Pinpoint the cell where the given text exists, returning its (X, Y) midpoint coordinate. 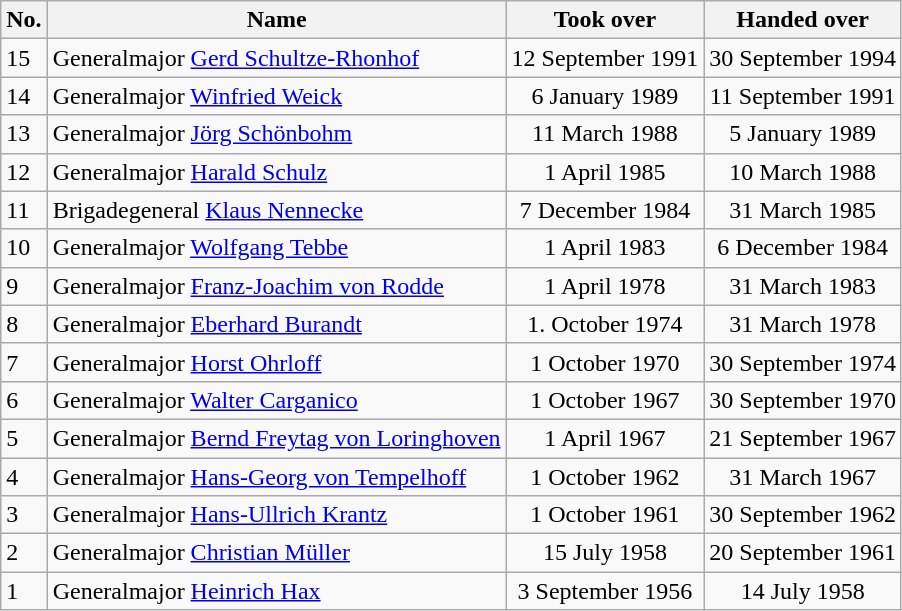
Generalmajor Winfried Weick (276, 96)
1 April 1978 (605, 286)
1 April 1985 (605, 172)
Took over (605, 20)
3 (24, 515)
30 September 1962 (803, 515)
31 March 1983 (803, 286)
Generalmajor Gerd Schultze-Rhonhof (276, 58)
Generalmajor Bernd Freytag von Loringhoven (276, 438)
3 September 1956 (605, 591)
11 (24, 210)
Handed over (803, 20)
9 (24, 286)
31 March 1967 (803, 477)
7 December 1984 (605, 210)
6 January 1989 (605, 96)
5 (24, 438)
14 (24, 96)
No. (24, 20)
1 April 1983 (605, 248)
Generalmajor Walter Carganico (276, 400)
Generalmajor Eberhard Burandt (276, 324)
14 July 1958 (803, 591)
1 October 1967 (605, 400)
21 September 1967 (803, 438)
8 (24, 324)
11 March 1988 (605, 134)
Generalmajor Jörg Schönbohm (276, 134)
Generalmajor Wolfgang Tebbe (276, 248)
31 March 1985 (803, 210)
1 October 1970 (605, 362)
Generalmajor Horst Ohrloff (276, 362)
Generalmajor Christian Müller (276, 553)
31 March 1978 (803, 324)
12 September 1991 (605, 58)
30 September 1970 (803, 400)
1 (24, 591)
1 October 1961 (605, 515)
5 January 1989 (803, 134)
10 March 1988 (803, 172)
15 (24, 58)
12 (24, 172)
4 (24, 477)
Generalmajor Heinrich Hax (276, 591)
7 (24, 362)
13 (24, 134)
Generalmajor Hans-Ullrich Krantz (276, 515)
Generalmajor Harald Schulz (276, 172)
Generalmajor Franz-Joachim von Rodde (276, 286)
1. October 1974 (605, 324)
15 July 1958 (605, 553)
10 (24, 248)
Name (276, 20)
6 December 1984 (803, 248)
20 September 1961 (803, 553)
Brigadegeneral Klaus Nennecke (276, 210)
30 September 1994 (803, 58)
1 October 1962 (605, 477)
2 (24, 553)
1 April 1967 (605, 438)
30 September 1974 (803, 362)
6 (24, 400)
11 September 1991 (803, 96)
Generalmajor Hans-Georg von Tempelhoff (276, 477)
